Output the (X, Y) coordinate of the center of the cell containing the given text.  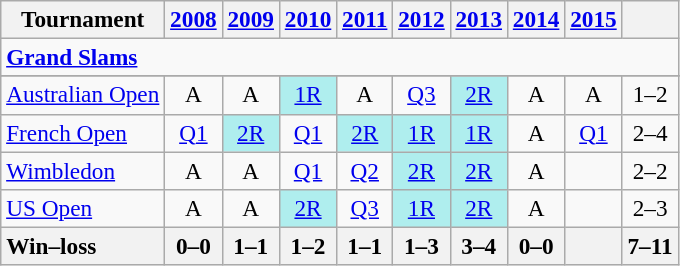
Wimbledon (83, 170)
Australian Open (83, 95)
2013 (478, 19)
Win–loss (83, 246)
2014 (536, 19)
2010 (308, 19)
Grand Slams (340, 57)
2009 (250, 19)
2011 (365, 19)
US Open (83, 208)
3–4 (478, 246)
Q2 (365, 170)
1–3 (422, 246)
2–3 (650, 208)
2–2 (650, 170)
2012 (422, 19)
2015 (594, 19)
French Open (83, 133)
Tournament (83, 19)
2008 (194, 19)
2–4 (650, 133)
7–11 (650, 246)
